Detect which cell encompasses the target text, then output its (x, y) center coordinate. 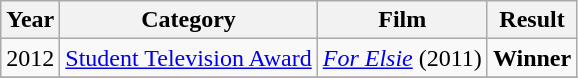
Student Television Award (188, 58)
Result (532, 20)
For Elsie (2011) (402, 58)
Winner (532, 58)
2012 (30, 58)
Year (30, 20)
Film (402, 20)
Category (188, 20)
